Output the (X, Y) coordinate of the center of the cell containing the given text.  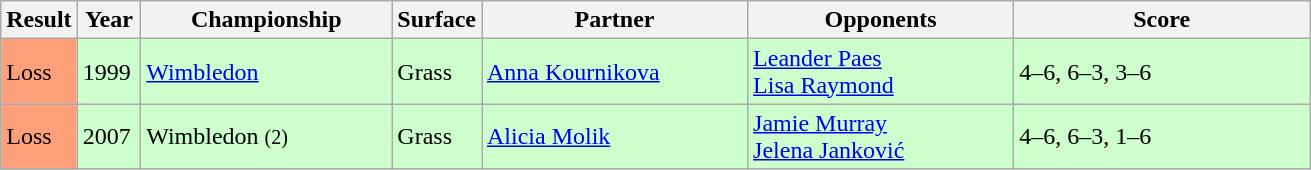
Opponents (881, 20)
Championship (266, 20)
Surface (437, 20)
Wimbledon (266, 72)
Leander Paes Lisa Raymond (881, 72)
4–6, 6–3, 3–6 (1162, 72)
Wimbledon (2) (266, 136)
Score (1162, 20)
2007 (109, 136)
Alicia Molik (615, 136)
Result (39, 20)
1999 (109, 72)
4–6, 6–3, 1–6 (1162, 136)
Partner (615, 20)
Anna Kournikova (615, 72)
Jamie Murray Jelena Janković (881, 136)
Year (109, 20)
